Provide the [X, Y] coordinate of the cell's center where the given text is located.  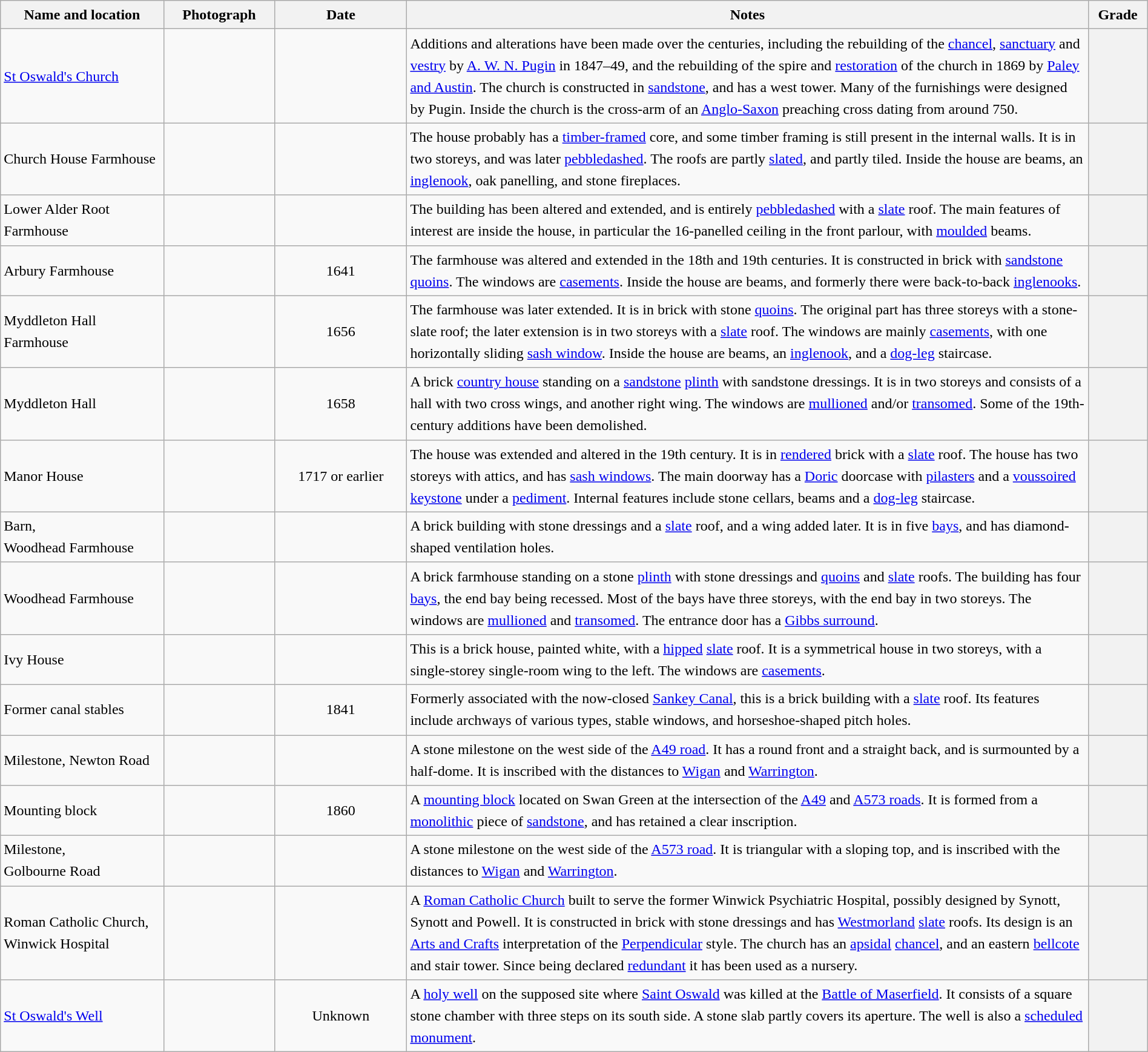
Mounting block [82, 810]
Name and location [82, 15]
Barn,Woodhead Farmhouse [82, 537]
Grade [1118, 15]
St Oswald's Church [82, 76]
Arbury Farmhouse [82, 270]
Unknown [341, 1016]
1658 [341, 403]
Milestone,Golbourne Road [82, 861]
Myddleton Hall Farmhouse [82, 332]
St Oswald's Well [82, 1016]
1717 or earlier [341, 476]
Notes [747, 15]
1841 [341, 710]
A brick building with stone dressings and a slate roof, and a wing added later. It is in five bays, and has diamond-shaped ventilation holes. [747, 537]
Manor House [82, 476]
Woodhead Farmhouse [82, 598]
1641 [341, 270]
1860 [341, 810]
Roman Catholic Church, Winwick Hospital [82, 933]
Photograph [219, 15]
Date [341, 15]
Ivy House [82, 659]
1656 [341, 332]
Former canal stables [82, 710]
Milestone, Newton Road [82, 761]
Myddleton Hall [82, 403]
Church House Farmhouse [82, 159]
Lower Alder Root Farmhouse [82, 220]
